Search for the cell housing the specified text and yield its (X, Y) center coordinate. 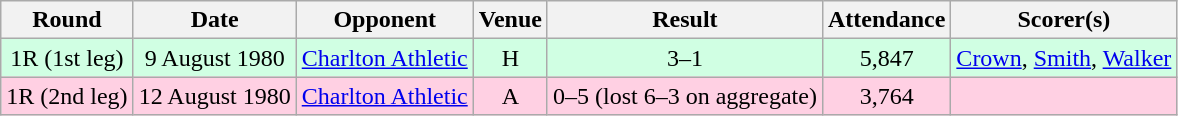
3–1 (684, 58)
9 August 1980 (214, 58)
Scorer(s) (1064, 20)
Attendance (886, 20)
0–5 (lost 6–3 on aggregate) (684, 96)
Crown, Smith, Walker (1064, 58)
Opponent (384, 20)
5,847 (886, 58)
A (510, 96)
12 August 1980 (214, 96)
1R (2nd leg) (67, 96)
Round (67, 20)
Result (684, 20)
H (510, 58)
3,764 (886, 96)
Date (214, 20)
1R (1st leg) (67, 58)
Venue (510, 20)
